Find where the given text appears and provide that cell's center as [x, y] coordinate. 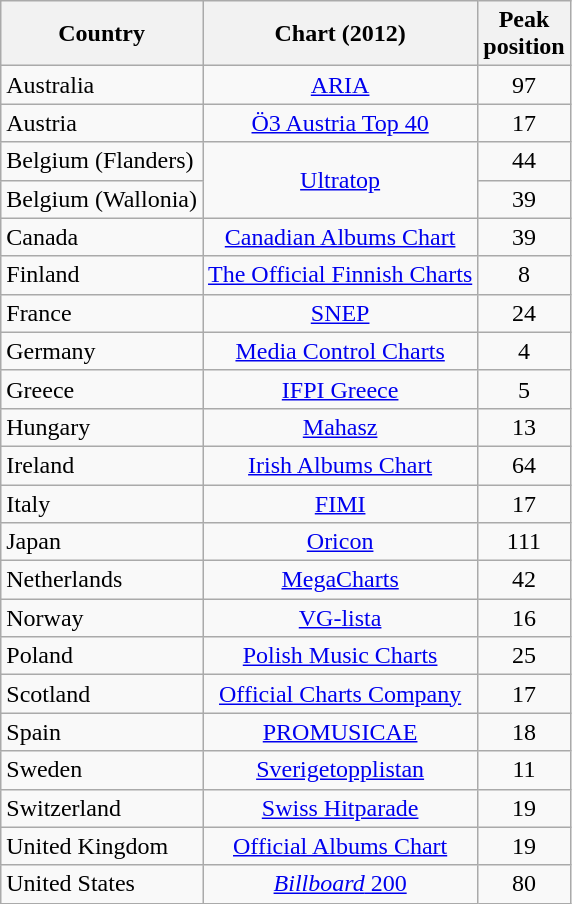
Country [102, 34]
11 [524, 770]
Irish Albums Chart [340, 465]
Ö3 Austria Top 40 [340, 123]
SNEP [340, 313]
18 [524, 732]
United Kingdom [102, 846]
Swiss Hitparade [340, 808]
Official Albums Chart [340, 846]
111 [524, 542]
80 [524, 884]
VG-lista [340, 618]
Switzerland [102, 808]
Hungary [102, 427]
Polish Music Charts [340, 656]
25 [524, 656]
Media Control Charts [340, 351]
Ireland [102, 465]
France [102, 313]
44 [524, 161]
Canadian Albums Chart [340, 237]
Austria [102, 123]
MegaCharts [340, 580]
Italy [102, 503]
Greece [102, 389]
Australia [102, 85]
Sweden [102, 770]
Germany [102, 351]
64 [524, 465]
Norway [102, 618]
16 [524, 618]
IFPI Greece [340, 389]
Mahasz [340, 427]
Japan [102, 542]
Sverigetopplistan [340, 770]
13 [524, 427]
Belgium (Flanders) [102, 161]
5 [524, 389]
4 [524, 351]
Spain [102, 732]
Netherlands [102, 580]
Canada [102, 237]
Belgium (Wallonia) [102, 199]
United States [102, 884]
Official Charts Company [340, 694]
PROMUSICAE [340, 732]
97 [524, 85]
24 [524, 313]
FIMI [340, 503]
ARIA [340, 85]
42 [524, 580]
Scotland [102, 694]
Chart (2012) [340, 34]
Poland [102, 656]
8 [524, 275]
Oricon [340, 542]
Ultratop [340, 180]
Billboard 200 [340, 884]
Finland [102, 275]
The Official Finnish Charts [340, 275]
Peakposition [524, 34]
